Find where the given text appears and provide that cell's center as (x, y) coordinate. 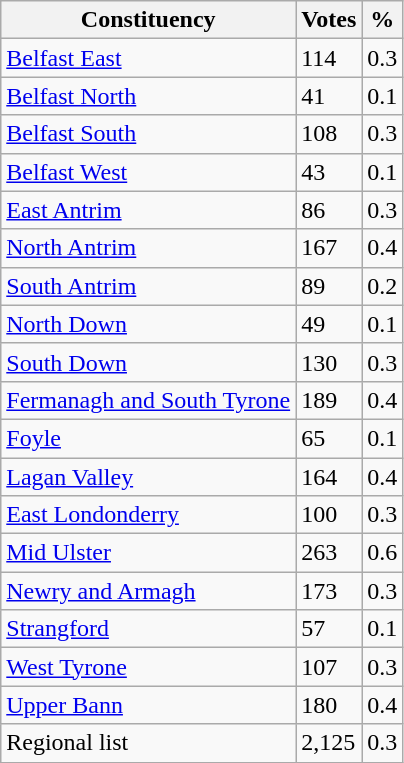
South Down (148, 362)
189 (329, 400)
65 (329, 438)
173 (329, 591)
West Tyrone (148, 667)
41 (329, 96)
49 (329, 324)
164 (329, 477)
Mid Ulster (148, 553)
0.6 (382, 553)
86 (329, 210)
Lagan Valley (148, 477)
Belfast North (148, 96)
108 (329, 134)
Strangford (148, 629)
263 (329, 553)
East Londonderry (148, 515)
2,125 (329, 743)
Constituency (148, 20)
North Down (148, 324)
Regional list (148, 743)
East Antrim (148, 210)
South Antrim (148, 286)
89 (329, 286)
180 (329, 705)
114 (329, 58)
Fermanagh and South Tyrone (148, 400)
North Antrim (148, 248)
Belfast East (148, 58)
130 (329, 362)
100 (329, 515)
Belfast West (148, 172)
Belfast South (148, 134)
167 (329, 248)
107 (329, 667)
Foyle (148, 438)
Votes (329, 20)
57 (329, 629)
Newry and Armagh (148, 591)
43 (329, 172)
% (382, 20)
0.2 (382, 286)
Upper Bann (148, 705)
